Capture the cell that displays the provided text and extract its (x, y) central coordinate. 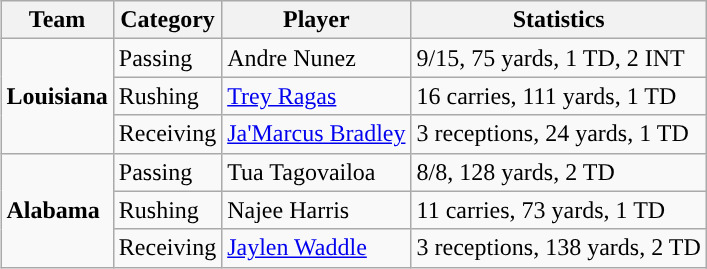
Andre Nunez (316, 58)
9/15, 75 yards, 1 TD, 2 INT (558, 58)
8/8, 128 yards, 2 TD (558, 172)
3 receptions, 24 yards, 1 TD (558, 134)
Statistics (558, 20)
16 carries, 111 yards, 1 TD (558, 96)
Louisiana (57, 96)
11 carries, 73 yards, 1 TD (558, 210)
Ja'Marcus Bradley (316, 134)
Trey Ragas (316, 96)
Alabama (57, 210)
Jaylen Waddle (316, 248)
Tua Tagovailoa (316, 172)
Najee Harris (316, 210)
Team (57, 20)
Category (167, 20)
Player (316, 20)
3 receptions, 138 yards, 2 TD (558, 248)
